Scan for the cell matching the given text and deliver its [x, y] coordinate at center. 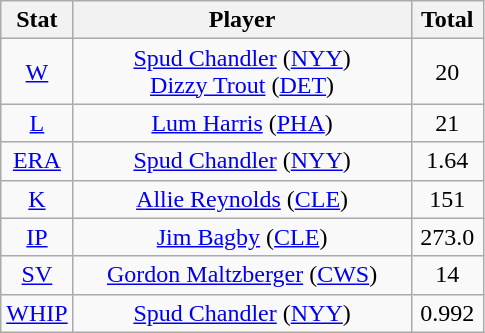
Jim Bagby (CLE) [242, 237]
0.992 [447, 313]
Spud Chandler (NYY)Dizzy Trout (DET) [242, 72]
151 [447, 199]
L [37, 123]
ERA [37, 161]
K [37, 199]
20 [447, 72]
Stat [37, 20]
14 [447, 275]
W [37, 72]
Total [447, 20]
Allie Reynolds (CLE) [242, 199]
273.0 [447, 237]
IP [37, 237]
Lum Harris (PHA) [242, 123]
Gordon Maltzberger (CWS) [242, 275]
21 [447, 123]
1.64 [447, 161]
SV [37, 275]
WHIP [37, 313]
Player [242, 20]
